Identify which cell holds the provided text, then report its (x, y) central coordinate. 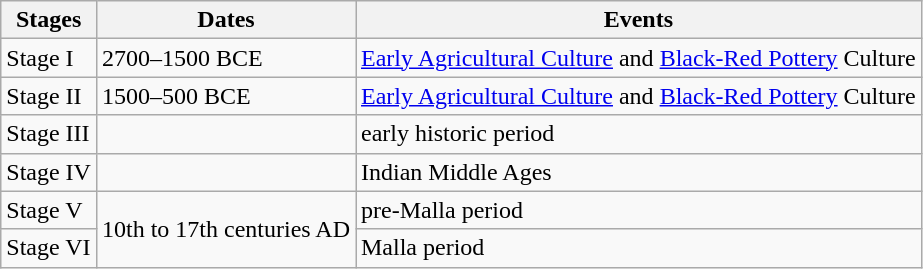
10th to 17th centuries AD (226, 229)
Indian Middle Ages (639, 172)
Stage IV (49, 172)
early historic period (639, 134)
Dates (226, 20)
Stage VI (49, 248)
Stage II (49, 96)
Stage III (49, 134)
Malla period (639, 248)
Stage I (49, 58)
1500–500 BCE (226, 96)
Stages (49, 20)
2700–1500 BCE (226, 58)
Stage V (49, 210)
Events (639, 20)
pre-Malla period (639, 210)
